Find where the given text appears and provide that cell's center as [X, Y] coordinate. 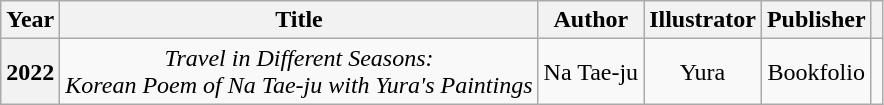
Author [591, 20]
2022 [30, 72]
Title [299, 20]
Travel in Different Seasons:Korean Poem of Na Tae-ju with Yura's Paintings [299, 72]
Year [30, 20]
Yura [703, 72]
Illustrator [703, 20]
Na Tae-ju [591, 72]
Bookfolio [816, 72]
Publisher [816, 20]
